Determine the (X, Y) coordinate at the center of the cell enclosing the given text.  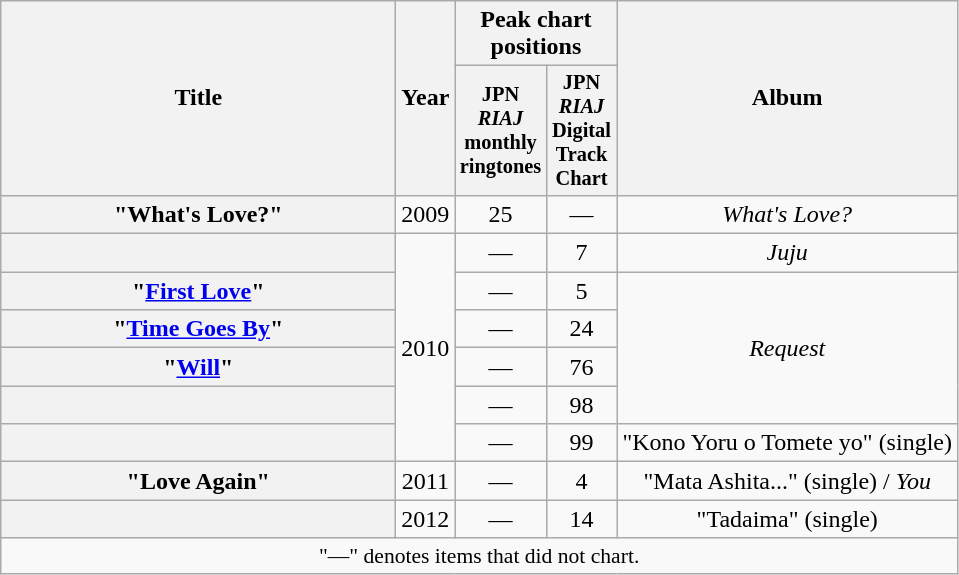
"Mata Ashita..." (single) / You (788, 481)
"Love Again" (198, 481)
"What's Love?" (198, 214)
2010 (426, 348)
7 (582, 253)
"Time Goes By" (198, 329)
2012 (426, 519)
Year (426, 98)
"Tadaima" (single) (788, 519)
5 (582, 291)
Album (788, 98)
24 (582, 329)
Title (198, 98)
Peak chart positions (536, 34)
Request (788, 348)
"Kono Yoru o Tomete yo" (single) (788, 443)
2009 (426, 214)
JPN RIAJmonthlyringtones (500, 131)
What's Love? (788, 214)
"—" denotes items that did not chart. (480, 556)
99 (582, 443)
76 (582, 367)
"Will" (198, 367)
"First Love" (198, 291)
4 (582, 481)
98 (582, 405)
14 (582, 519)
JPN RIAJDigitalTrackChart (582, 131)
2011 (426, 481)
Juju (788, 253)
25 (500, 214)
